Return [x, y] of the center of cell containing provided text 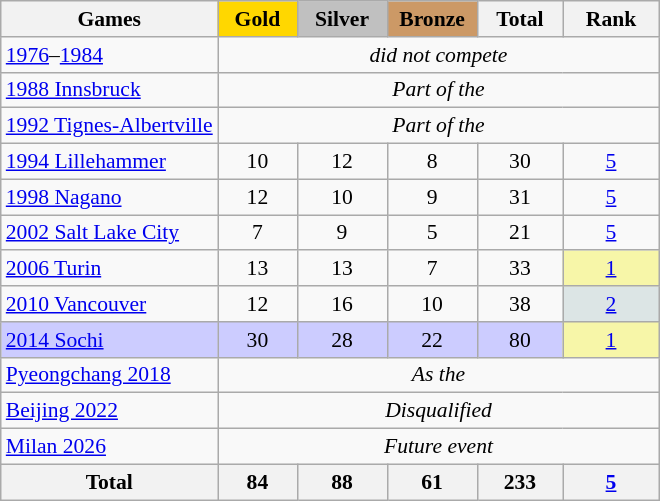
Rank [612, 19]
1994 Lillehammer [110, 162]
Disqualified [439, 411]
Future event [439, 447]
2 [612, 304]
Beijing 2022 [110, 411]
1992 Tignes-Albertville [110, 126]
22 [432, 340]
2002 Salt Lake City [110, 233]
31 [520, 197]
As the [439, 375]
2014 Sochi [110, 340]
8 [432, 162]
2010 Vancouver [110, 304]
Games [110, 19]
Pyeongchang 2018 [110, 375]
38 [520, 304]
16 [342, 304]
Bronze [432, 19]
Gold [258, 19]
61 [432, 482]
2006 Turin [110, 269]
1998 Nagano [110, 197]
80 [520, 340]
28 [342, 340]
Milan 2026 [110, 447]
1988 Innsbruck [110, 90]
did not compete [439, 55]
84 [258, 482]
1976–1984 [110, 55]
88 [342, 482]
Silver [342, 19]
21 [520, 233]
233 [520, 482]
33 [520, 269]
